Determine the [x, y] coordinate at the center of the cell enclosing the given text.  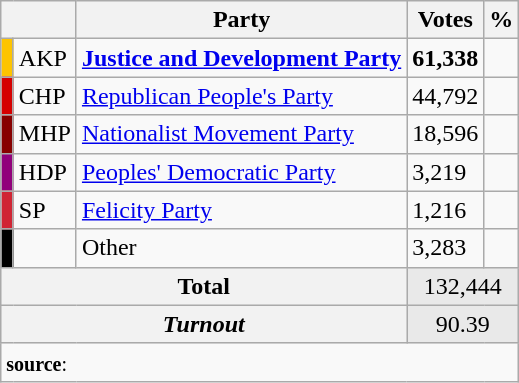
3,219 [446, 172]
1,216 [446, 210]
132,444 [463, 286]
Party [241, 20]
SP [44, 210]
HDP [44, 172]
Votes [446, 20]
Republican People's Party [241, 96]
source: [260, 362]
MHP [44, 134]
61,338 [446, 58]
Total [204, 286]
90.39 [463, 324]
3,283 [446, 248]
Felicity Party [241, 210]
% [502, 20]
18,596 [446, 134]
Other [241, 248]
Peoples' Democratic Party [241, 172]
Nationalist Movement Party [241, 134]
44,792 [446, 96]
CHP [44, 96]
AKP [44, 58]
Justice and Development Party [241, 58]
Turnout [204, 324]
